Find where the given text appears and provide that cell's center as [x, y] coordinate. 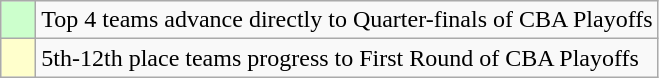
Top 4 teams advance directly to Quarter-finals of CBA Playoffs [347, 20]
5th-12th place teams progress to First Round of CBA Playoffs [347, 58]
